Provide the (X, Y) coordinate of the cell's center where the given text is located.  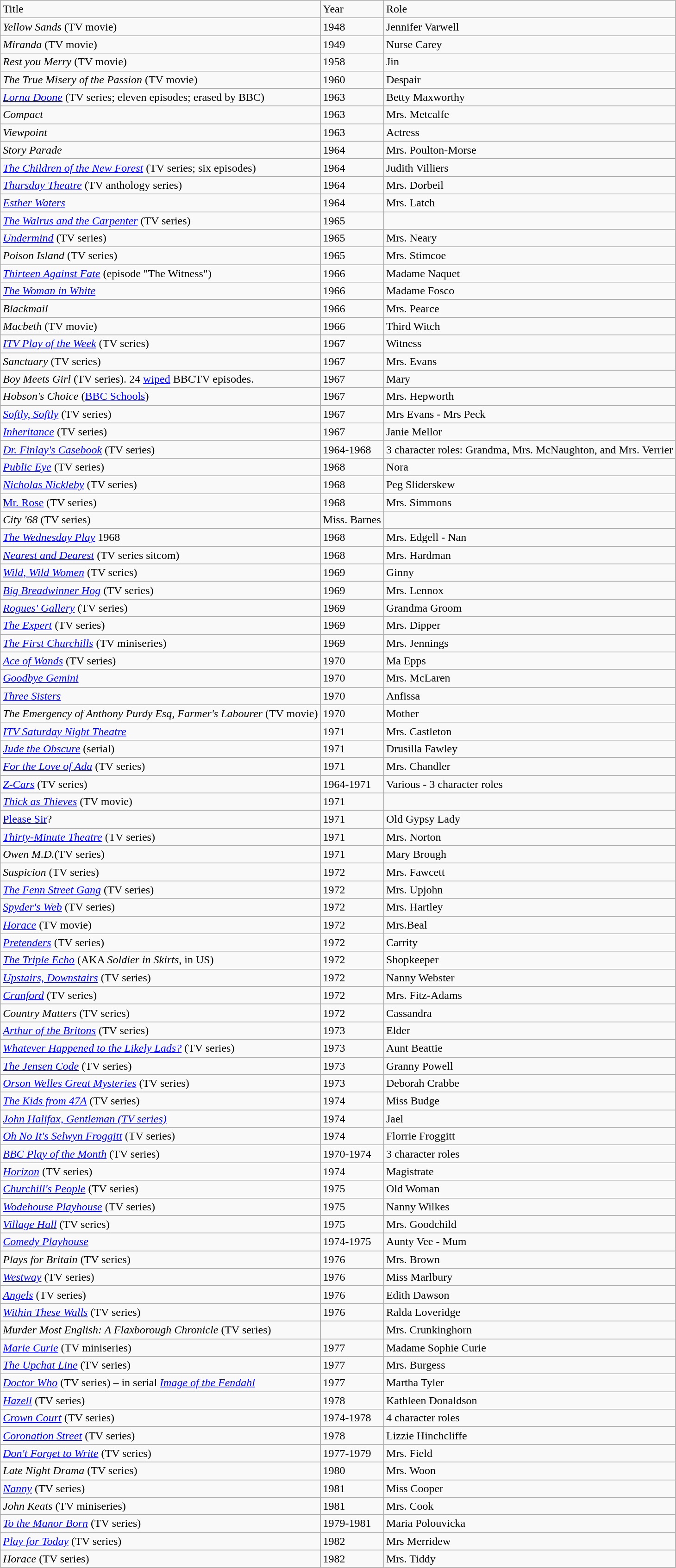
Viewpoint (160, 132)
Role (529, 9)
Ralda Loveridge (529, 1312)
Mrs. Neary (529, 238)
Wodehouse Playhouse (TV series) (160, 1207)
Z-Cars (TV series) (160, 784)
Murder Most English: A Flaxborough Chronicle (TV series) (160, 1330)
1980 (352, 1471)
Title (160, 9)
Mrs Evans - Mrs Peck (529, 414)
To the Manor Born (TV series) (160, 1524)
Mrs. Brown (529, 1259)
Janie Mellor (529, 432)
The True Misery of the Passion (TV movie) (160, 80)
Anfissa (529, 696)
Carrity (529, 942)
Elder (529, 1030)
Mary (529, 379)
Sanctuary (TV series) (160, 361)
Mrs. Tiddy (529, 1559)
Witness (529, 344)
Undermind (TV series) (160, 238)
Mrs. Fitz-Adams (529, 995)
Drusilla Fawley (529, 749)
Nurse Carey (529, 44)
Dr. Finlay's Casebook (TV series) (160, 449)
Poison Island (TV series) (160, 256)
Mrs. Field (529, 1453)
The Fenn Street Gang (TV series) (160, 890)
Mrs. Cook (529, 1506)
Suspicion (TV series) (160, 872)
1974-1975 (352, 1242)
Third Witch (529, 326)
Miss. Barnes (352, 520)
Nanny (TV series) (160, 1488)
Westway (TV series) (160, 1277)
The Wednesday Play 1968 (160, 538)
Compact (160, 115)
Hazell (TV series) (160, 1401)
1977-1979 (352, 1453)
Within These Walls (TV series) (160, 1312)
Play for Today (TV series) (160, 1541)
Maria Polouvicka (529, 1524)
Churchill's People (TV series) (160, 1189)
Story Parade (160, 150)
Mrs. Lennox (529, 590)
Horizon (TV series) (160, 1171)
Mrs. Dipper (529, 626)
Nora (529, 467)
Mrs. Crunkinghorn (529, 1330)
Rogues' Gallery (TV series) (160, 608)
The Triple Echo (AKA Soldier in Skirts, in US) (160, 960)
ITV Play of the Week (TV series) (160, 344)
Madame Fosco (529, 291)
Grandma Groom (529, 608)
Madame Sophie Curie (529, 1348)
1970-1974 (352, 1154)
Orson Welles Great Mysteries (TV series) (160, 1084)
3 character roles: Grandma, Mrs. McNaughton, and Mrs. Verrier (529, 449)
Blackmail (160, 309)
Mrs. Pearce (529, 309)
Owen M.D.(TV series) (160, 855)
Madame Naquet (529, 273)
Edith Dawson (529, 1295)
Thirteen Against Fate (episode "The Witness") (160, 273)
Spyder's Web (TV series) (160, 907)
Mary Brough (529, 855)
Jude the Obscure (serial) (160, 749)
Martha Tyler (529, 1383)
ITV Saturday Night Theatre (160, 731)
Mrs. Goodchild (529, 1224)
Horace (TV series) (160, 1559)
Mrs Merridew (529, 1541)
Various - 3 character roles (529, 784)
Mrs.Beal (529, 925)
Don't Forget to Write (TV series) (160, 1453)
Magistrate (529, 1171)
Ma Epps (529, 661)
1949 (352, 44)
Esther Waters (160, 203)
The Woman in White (160, 291)
Miss Budge (529, 1101)
Angels (TV series) (160, 1295)
Nearest and Dearest (TV series sitcom) (160, 555)
Mrs. Hepworth (529, 397)
Big Breadwinner Hog (TV series) (160, 590)
Nanny Wilkes (529, 1207)
Ginny (529, 573)
Judith Villiers (529, 167)
The Jensen Code (TV series) (160, 1066)
Mrs. Fawcett (529, 872)
The Walrus and the Carpenter (TV series) (160, 221)
John Halifax, Gentleman (TV series) (160, 1119)
Betty Maxworthy (529, 97)
The Expert (TV series) (160, 626)
Hobson's Choice (BBC Schools) (160, 397)
Upstairs, Downstairs (TV series) (160, 978)
Village Hall (TV series) (160, 1224)
Mr. Rose (TV series) (160, 502)
Year (352, 9)
Jin (529, 62)
Aunty Vee - Mum (529, 1242)
Shopkeeper (529, 960)
Doctor Who (TV series) – in serial Image of the Fendahl (160, 1383)
1948 (352, 27)
Mrs. Edgell - Nan (529, 538)
Actress (529, 132)
Inheritance (TV series) (160, 432)
The Children of the New Forest (TV series; six episodes) (160, 167)
Old Woman (529, 1189)
Please Sir? (160, 819)
Three Sisters (160, 696)
Aunt Beattie (529, 1048)
1958 (352, 62)
Jael (529, 1119)
Yellow Sands (TV movie) (160, 27)
Mrs. Castleton (529, 731)
Mrs. Hardman (529, 555)
The Kids from 47A (TV series) (160, 1101)
Mrs. McLaren (529, 678)
City '68 (TV series) (160, 520)
Kathleen Donaldson (529, 1401)
Horace (TV movie) (160, 925)
Thirty-Minute Theatre (TV series) (160, 837)
Miss Marlbury (529, 1277)
Comedy Playhouse (160, 1242)
Goodbye Gemini (160, 678)
Coronation Street (TV series) (160, 1436)
4 character roles (529, 1418)
Marie Curie (TV miniseries) (160, 1348)
John Keats (TV miniseries) (160, 1506)
1964-1968 (352, 449)
Wild, Wild Women (TV series) (160, 573)
The Emergency of Anthony Purdy Esq, Farmer's Labourer (TV movie) (160, 713)
Cassandra (529, 1013)
Mrs. Latch (529, 203)
Miranda (TV movie) (160, 44)
3 character roles (529, 1154)
1960 (352, 80)
Mrs. Evans (529, 361)
Mrs. Upjohn (529, 890)
Florrie Froggitt (529, 1136)
1974-1978 (352, 1418)
The First Churchills (TV miniseries) (160, 643)
Softly, Softly (TV series) (160, 414)
Granny Powell (529, 1066)
BBC Play of the Month (TV series) (160, 1154)
Cranford (TV series) (160, 995)
Late Night Drama (TV series) (160, 1471)
Rest you Merry (TV movie) (160, 62)
Mrs. Norton (529, 837)
Public Eye (TV series) (160, 467)
Jennifer Varwell (529, 27)
Lorna Doone (TV series; eleven episodes; erased by BBC) (160, 97)
Mrs. Simmons (529, 502)
Despair (529, 80)
Plays for Britain (TV series) (160, 1259)
Crown Court (TV series) (160, 1418)
Nanny Webster (529, 978)
Mrs. Burgess (529, 1365)
Mrs. Poulton-Morse (529, 150)
Mrs. Dorbeil (529, 185)
Mrs. Hartley (529, 907)
Mrs. Jennings (529, 643)
Peg Sliderskew (529, 484)
Ace of Wands (TV series) (160, 661)
Mrs. Chandler (529, 766)
Lizzie Hinchcliffe (529, 1436)
Whatever Happened to the Likely Lads? (TV series) (160, 1048)
Thick as Thieves (TV movie) (160, 802)
Thursday Theatre (TV anthology series) (160, 185)
Oh No It's Selwyn Froggitt (TV series) (160, 1136)
The Upchat Line (TV series) (160, 1365)
Pretenders (TV series) (160, 942)
Mrs. Stimcoe (529, 256)
Mrs. Metcalfe (529, 115)
Country Matters (TV series) (160, 1013)
Deborah Crabbe (529, 1084)
Arthur of the Britons (TV series) (160, 1030)
Nicholas Nickleby (TV series) (160, 484)
1979-1981 (352, 1524)
Macbeth (TV movie) (160, 326)
1964-1971 (352, 784)
Mrs. Woon (529, 1471)
For the Love of Ada (TV series) (160, 766)
Boy Meets Girl (TV series). 24 wiped BBCTV episodes. (160, 379)
Old Gypsy Lady (529, 819)
Miss Cooper (529, 1488)
Mother (529, 713)
